For the text-containing cell, return its midpoint in [X, Y] coordinate format. 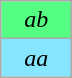
ab [36, 20]
aa [36, 58]
